Find where the given text appears and provide that cell's center as (X, Y) coordinate. 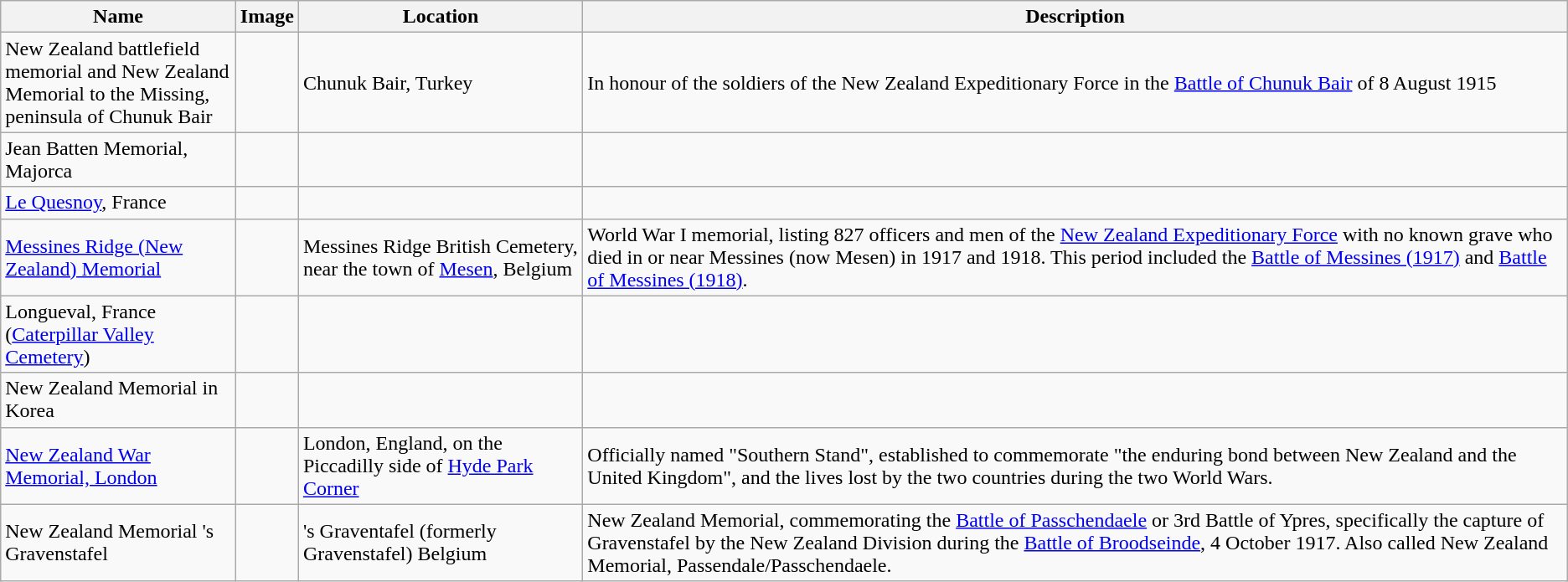
Le Quesnoy, France (119, 203)
Description (1075, 17)
Messines Ridge British Cemetery, near the town of Mesen, Belgium (441, 257)
Name (119, 17)
Messines Ridge (New Zealand) Memorial (119, 257)
New Zealand Memorial 's Gravenstafel (119, 543)
Chunuk Bair, Turkey (441, 82)
New Zealand Memorial in Korea (119, 400)
London, England, on the Piccadilly side of Hyde Park Corner (441, 466)
Location (441, 17)
New Zealand battlefield memorial and New Zealand Memorial to the Missing, peninsula of Chunuk Bair (119, 82)
Longueval, France (Caterpillar Valley Cemetery) (119, 334)
New Zealand War Memorial, London (119, 466)
In honour of the soldiers of the New Zealand Expeditionary Force in the Battle of Chunuk Bair of 8 August 1915 (1075, 82)
's Graventafel (formerly Gravenstafel) Belgium (441, 543)
Image (266, 17)
Jean Batten Memorial, Majorca (119, 159)
